For the text-containing cell, return its midpoint in (x, y) coordinate format. 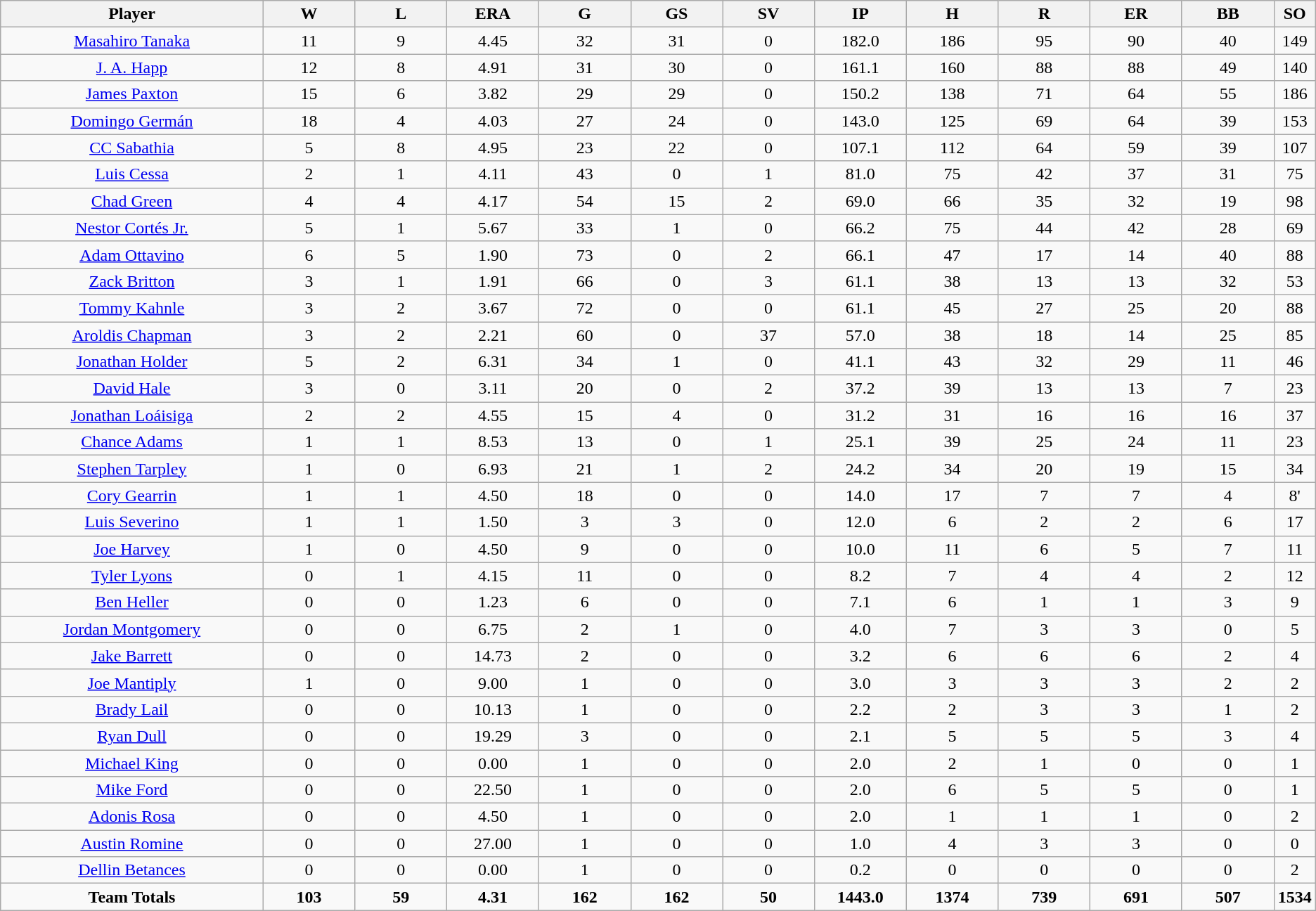
J. A. Happ (132, 67)
SO (1295, 14)
4.31 (493, 897)
Player (132, 14)
27.00 (493, 844)
140 (1295, 67)
H (952, 14)
182.0 (860, 41)
Michael King (132, 763)
Jordan Montgomery (132, 629)
161.1 (860, 67)
4.45 (493, 41)
ERA (493, 14)
41.1 (860, 362)
50 (769, 897)
4.17 (493, 201)
Tyler Lyons (132, 576)
24.2 (860, 469)
71 (1045, 94)
4.95 (493, 148)
53 (1295, 281)
3.2 (860, 656)
4.55 (493, 415)
ER (1136, 14)
GS (676, 14)
Chad Green (132, 201)
Luis Cessa (132, 174)
4.0 (860, 629)
W (309, 14)
30 (676, 67)
G (585, 14)
Tommy Kahnle (132, 308)
60 (585, 335)
4.03 (493, 121)
Zack Britton (132, 281)
6.93 (493, 469)
45 (952, 308)
1.23 (493, 602)
22 (676, 148)
37.2 (860, 389)
Stephen Tarpley (132, 469)
1374 (952, 897)
25.1 (860, 442)
691 (1136, 897)
47 (952, 254)
72 (585, 308)
125 (952, 121)
112 (952, 148)
44 (1045, 228)
95 (1045, 41)
103 (309, 897)
107.1 (860, 148)
143.0 (860, 121)
1.91 (493, 281)
BB (1227, 14)
Jonathan Loáisiga (132, 415)
Mike Ford (132, 790)
90 (1136, 41)
6.31 (493, 362)
2.2 (860, 709)
Joe Mantiply (132, 683)
22.50 (493, 790)
8.53 (493, 442)
CC Sabathia (132, 148)
Dellin Betances (132, 870)
21 (585, 469)
Cory Gearrin (132, 496)
8.2 (860, 576)
66.2 (860, 228)
28 (1227, 228)
85 (1295, 335)
Luis Severino (132, 522)
739 (1045, 897)
3.0 (860, 683)
3.67 (493, 308)
Aroldis Chapman (132, 335)
4.11 (493, 174)
IP (860, 14)
Ryan Dull (132, 736)
57.0 (860, 335)
54 (585, 201)
1443.0 (860, 897)
1.0 (860, 844)
149 (1295, 41)
L (401, 14)
Masahiro Tanaka (132, 41)
Ben Heller (132, 602)
1.90 (493, 254)
8' (1295, 496)
7.1 (860, 602)
0.2 (860, 870)
46 (1295, 362)
Joe Harvey (132, 549)
2.21 (493, 335)
138 (952, 94)
David Hale (132, 389)
10.0 (860, 549)
2.1 (860, 736)
73 (585, 254)
R (1045, 14)
31.2 (860, 415)
19.29 (493, 736)
10.13 (493, 709)
3.82 (493, 94)
Domingo Germán (132, 121)
12.0 (860, 522)
Jake Barrett (132, 656)
Adonis Rosa (132, 817)
81.0 (860, 174)
49 (1227, 67)
55 (1227, 94)
Nestor Cortés Jr. (132, 228)
153 (1295, 121)
4.91 (493, 67)
Jonathan Holder (132, 362)
Brady Lail (132, 709)
150.2 (860, 94)
5.67 (493, 228)
3.11 (493, 389)
35 (1045, 201)
14.73 (493, 656)
Austin Romine (132, 844)
33 (585, 228)
160 (952, 67)
1.50 (493, 522)
66.1 (860, 254)
69.0 (860, 201)
98 (1295, 201)
1534 (1295, 897)
SV (769, 14)
107 (1295, 148)
14.0 (860, 496)
Team Totals (132, 897)
4.15 (493, 576)
Chance Adams (132, 442)
6.75 (493, 629)
James Paxton (132, 94)
507 (1227, 897)
9.00 (493, 683)
Adam Ottavino (132, 254)
